Search for the cell housing the specified text and yield its [x, y] center coordinate. 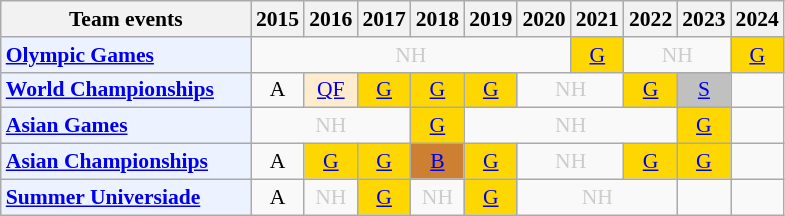
2022 [650, 19]
B [438, 162]
2020 [544, 19]
Asian Games [126, 126]
2021 [598, 19]
Asian Championships [126, 162]
2023 [704, 19]
QF [330, 90]
Team events [126, 19]
Summer Universiade [126, 197]
S [704, 90]
Olympic Games [126, 55]
2019 [490, 19]
2016 [330, 19]
2017 [384, 19]
2018 [438, 19]
2024 [758, 19]
World Championships [126, 90]
2015 [278, 19]
